Return the [X, Y] coordinate for the center point of the cell that contains the specified text.  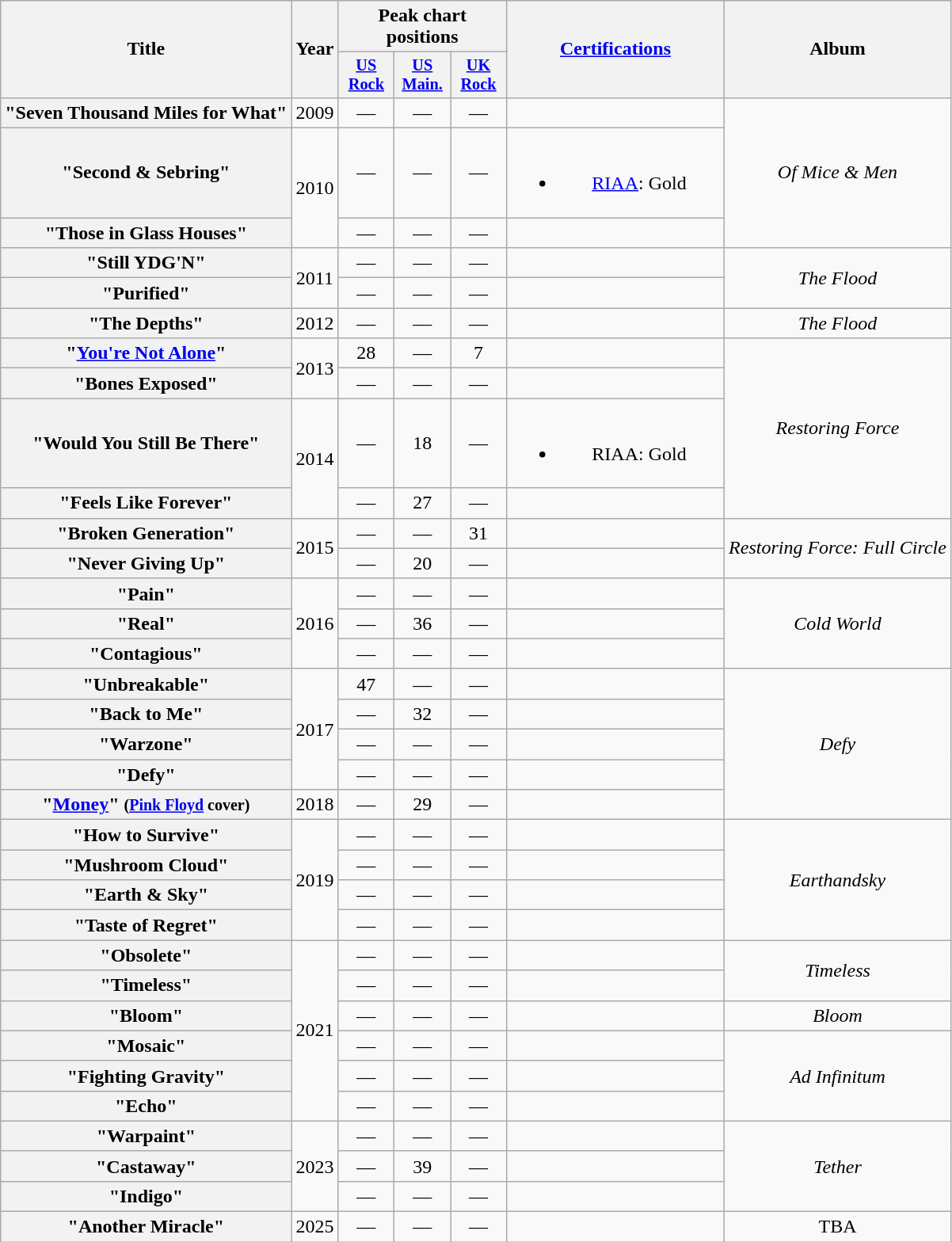
Peak chart positions [423, 27]
"Fighting Gravity" [146, 1076]
2017 [315, 729]
"Castaway" [146, 1166]
"Unbreakable" [146, 684]
Cold World [838, 623]
USMain. [423, 75]
"Back to Me" [146, 714]
Of Mice & Men [838, 173]
"Those in Glass Houses" [146, 233]
Bloom [838, 1015]
"Still YDG'N" [146, 263]
"Contagious" [146, 653]
2011 [315, 278]
36 [423, 623]
"Taste of Regret" [146, 925]
39 [423, 1166]
USRock [366, 75]
27 [423, 503]
"Feels Like Forever" [146, 503]
2015 [315, 548]
"Money" (Pink Floyd cover) [146, 805]
47 [366, 684]
Ad Infinitum [838, 1076]
28 [366, 353]
31 [478, 533]
"Purified" [146, 293]
"The Depths" [146, 323]
"Real" [146, 623]
"How to Survive" [146, 835]
Timeless [838, 970]
18 [423, 444]
"Earth & Sky" [146, 895]
"Broken Generation" [146, 533]
Earthandsky [838, 880]
2009 [315, 112]
"Mosaic" [146, 1046]
2019 [315, 880]
"Obsolete" [146, 955]
20 [423, 563]
2025 [315, 1227]
UKRock [478, 75]
29 [423, 805]
"Second & Sebring" [146, 173]
2013 [315, 368]
"Indigo" [146, 1196]
32 [423, 714]
"Timeless" [146, 985]
"Bloom" [146, 1015]
2010 [315, 189]
2014 [315, 458]
"Mushroom Cloud" [146, 865]
"You're Not Alone" [146, 353]
"Would You Still Be There" [146, 444]
"Never Giving Up" [146, 563]
2023 [315, 1166]
Restoring Force: Full Circle [838, 548]
Title [146, 49]
"Pain" [146, 593]
Album [838, 49]
"Warzone" [146, 745]
2018 [315, 805]
Defy [838, 744]
2016 [315, 623]
"Seven Thousand Miles for What" [146, 112]
"Defy" [146, 775]
Year [315, 49]
7 [478, 353]
Certifications [615, 49]
2021 [315, 1031]
TBA [838, 1227]
2012 [315, 323]
"Echo" [146, 1106]
"Warpaint" [146, 1136]
"Bones Exposed" [146, 383]
Restoring Force [838, 428]
"Another Miracle" [146, 1227]
Tether [838, 1166]
